Pinpoint the cell where the given text exists, returning its (x, y) midpoint coordinate. 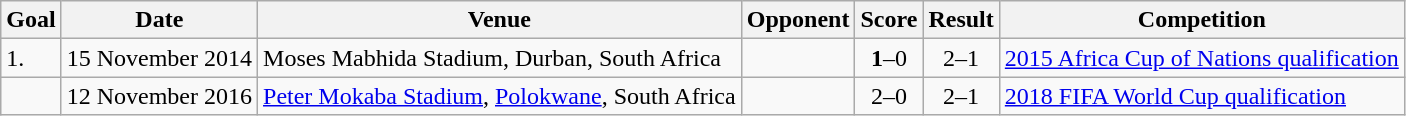
Venue (500, 20)
12 November 2016 (159, 96)
Opponent (798, 20)
Date (159, 20)
1–0 (889, 58)
Moses Mabhida Stadium, Durban, South Africa (500, 58)
2018 FIFA World Cup qualification (1202, 96)
15 November 2014 (159, 58)
2–0 (889, 96)
Score (889, 20)
Competition (1202, 20)
1. (31, 58)
Result (961, 20)
Peter Mokaba Stadium, Polokwane, South Africa (500, 96)
2015 Africa Cup of Nations qualification (1202, 58)
Goal (31, 20)
